Locate the cell with the specified text and output its (X, Y) center coordinate. 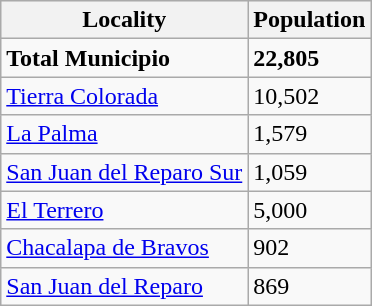
Total Municipio (124, 58)
Chacalapa de Bravos (124, 248)
La Palma (124, 134)
San Juan del Reparo Sur (124, 172)
5,000 (310, 210)
902 (310, 248)
1,579 (310, 134)
El Terrero (124, 210)
Tierra Colorada (124, 96)
22,805 (310, 58)
1,059 (310, 172)
Population (310, 20)
San Juan del Reparo (124, 286)
869 (310, 286)
10,502 (310, 96)
Locality (124, 20)
